Identify which cell holds the provided text, then report its [x, y] central coordinate. 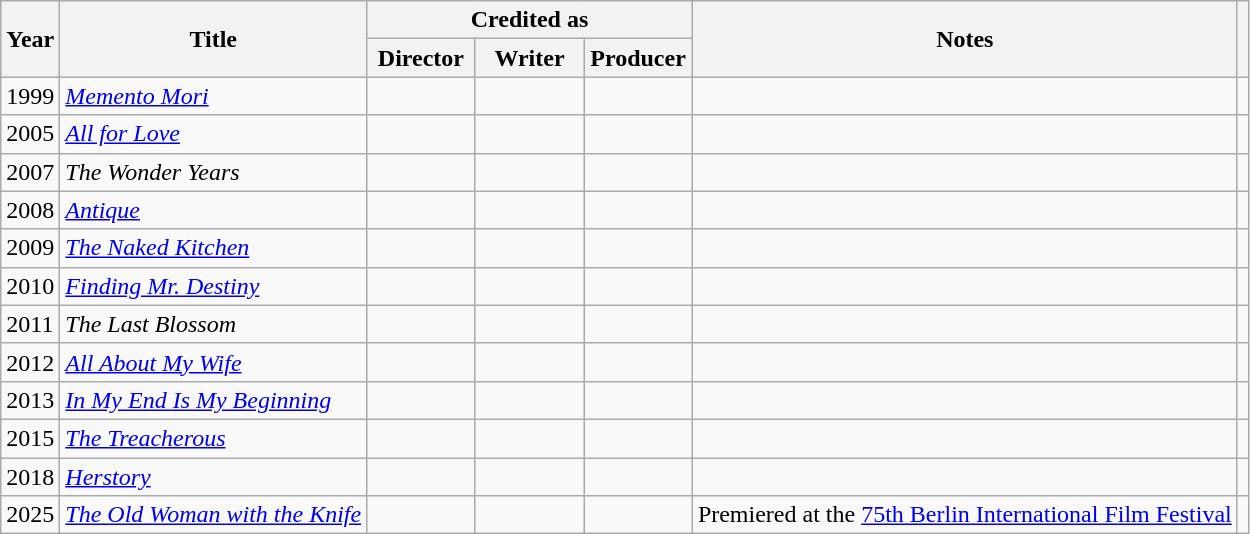
2018 [30, 477]
Antique [214, 210]
Producer [638, 58]
2007 [30, 172]
2011 [30, 324]
2015 [30, 438]
The Old Woman with the Knife [214, 515]
Year [30, 39]
All for Love [214, 134]
In My End Is My Beginning [214, 400]
All About My Wife [214, 362]
2013 [30, 400]
The Naked Kitchen [214, 248]
2025 [30, 515]
1999 [30, 96]
Premiered at the 75th Berlin International Film Festival [964, 515]
Title [214, 39]
Director [422, 58]
2008 [30, 210]
Writer [530, 58]
2005 [30, 134]
Herstory [214, 477]
2010 [30, 286]
Memento Mori [214, 96]
2012 [30, 362]
The Treacherous [214, 438]
Notes [964, 39]
The Wonder Years [214, 172]
Finding Mr. Destiny [214, 286]
2009 [30, 248]
The Last Blossom [214, 324]
Credited as [530, 20]
